From the cell containing the given text, extract its center point as (x, y) coordinate. 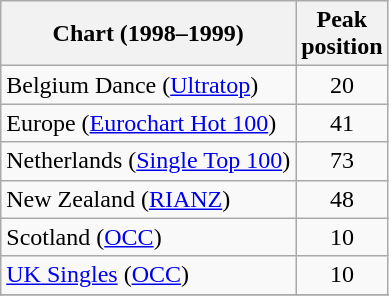
48 (342, 199)
Peakposition (342, 34)
UK Singles (OCC) (148, 275)
New Zealand (RIANZ) (148, 199)
73 (342, 161)
Scotland (OCC) (148, 237)
Europe (Eurochart Hot 100) (148, 123)
20 (342, 85)
41 (342, 123)
Netherlands (Single Top 100) (148, 161)
Chart (1998–1999) (148, 34)
Belgium Dance (Ultratop) (148, 85)
